Detect which cell encompasses the target text, then output its [x, y] center coordinate. 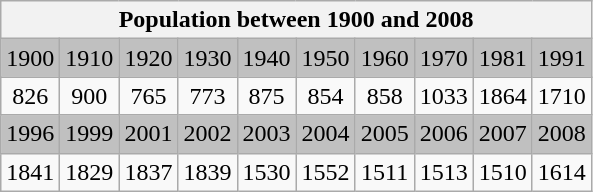
2004 [326, 134]
1839 [208, 172]
1530 [266, 172]
1950 [326, 58]
1940 [266, 58]
1999 [90, 134]
1930 [208, 58]
1900 [30, 58]
1991 [562, 58]
1510 [502, 172]
1910 [90, 58]
858 [384, 96]
1614 [562, 172]
1920 [148, 58]
1970 [444, 58]
1710 [562, 96]
854 [326, 96]
Population between 1900 and 2008 [296, 20]
1841 [30, 172]
2003 [266, 134]
2008 [562, 134]
2005 [384, 134]
1033 [444, 96]
1981 [502, 58]
1513 [444, 172]
900 [90, 96]
875 [266, 96]
1552 [326, 172]
773 [208, 96]
1864 [502, 96]
1960 [384, 58]
2007 [502, 134]
2001 [148, 134]
765 [148, 96]
1511 [384, 172]
2006 [444, 134]
1829 [90, 172]
826 [30, 96]
1996 [30, 134]
2002 [208, 134]
1837 [148, 172]
